Locate the cell with the specified text and output its (X, Y) center coordinate. 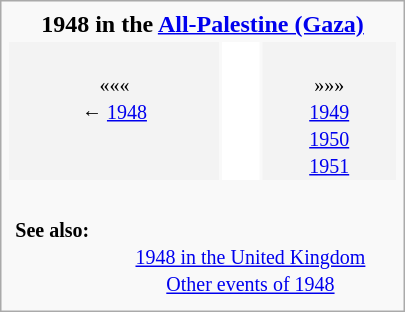
1948 in the United KingdomOther events of 1948 (251, 257)
1948 in the All-Palestine (Gaza) (202, 24)
»»»194919501951 (330, 111)
See also: 1948 in the United KingdomOther events of 1948 (202, 243)
See also: (60, 257)
«««← 1948 (114, 111)
